Output the (X, Y) coordinate of the center of the cell containing the given text.  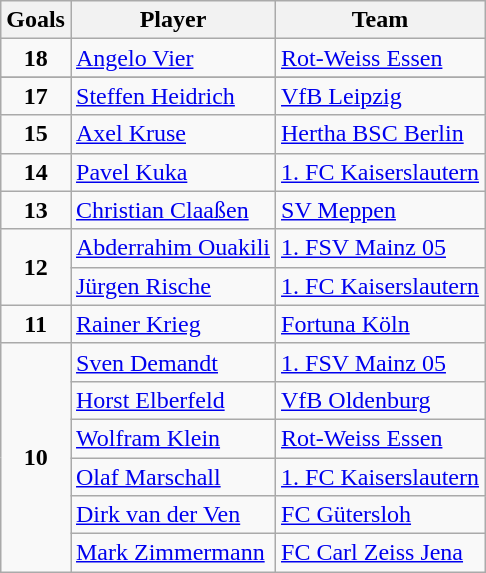
Team (380, 20)
Jürgen Rische (172, 286)
Olaf Marschall (172, 477)
17 (36, 96)
Mark Zimmermann (172, 553)
Fortuna Köln (380, 324)
FC Carl Zeiss Jena (380, 553)
11 (36, 324)
14 (36, 172)
Angelo Vier (172, 58)
Goals (36, 20)
VfB Oldenburg (380, 400)
10 (36, 457)
Hertha BSC Berlin (380, 134)
Horst Elberfeld (172, 400)
Christian Claaßen (172, 210)
Player (172, 20)
12 (36, 267)
Sven Demandt (172, 362)
FC Gütersloh (380, 515)
15 (36, 134)
Pavel Kuka (172, 172)
Dirk van der Ven (172, 515)
13 (36, 210)
SV Meppen (380, 210)
18 (36, 58)
Rainer Krieg (172, 324)
Abderrahim Ouakili (172, 248)
Axel Kruse (172, 134)
Steffen Heidrich (172, 96)
Wolfram Klein (172, 438)
VfB Leipzig (380, 96)
